Return (X, Y) of the center of cell containing provided text 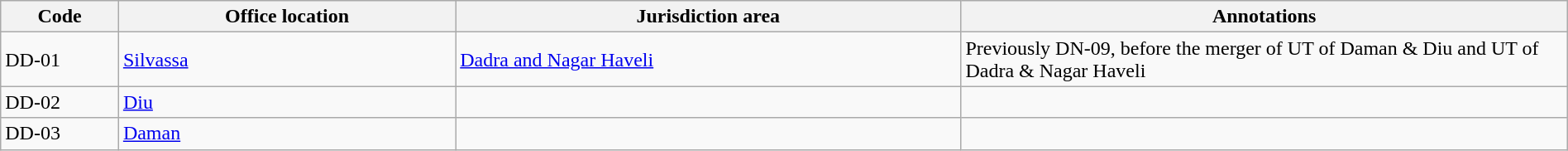
Dadra and Nagar Haveli (708, 60)
Code (60, 17)
Office location (286, 17)
Diu (286, 102)
Previously DN-09, before the merger of UT of Daman & Diu and UT of Dadra & Nagar Haveli (1264, 60)
Silvassa (286, 60)
Jurisdiction area (708, 17)
DD-01 (60, 60)
DD-03 (60, 134)
Annotations (1264, 17)
Daman (286, 134)
DD-02 (60, 102)
